For the text-containing cell, return its midpoint in (x, y) coordinate format. 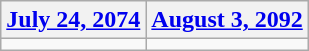
August 3, 2092 (227, 20)
July 24, 2074 (74, 20)
